Detect which cell encompasses the target text, then output its [x, y] center coordinate. 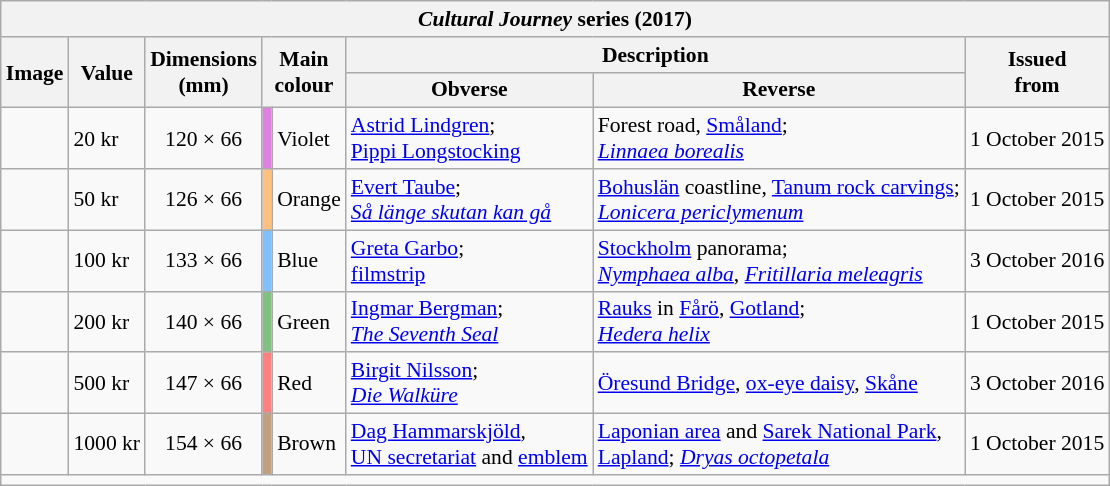
Evert Taube;Så länge skutan kan gå [470, 200]
147 × 66 [204, 382]
Laponian area and Sarek National Park,Lapland; Dryas octopetala [779, 444]
Blue [309, 260]
Rauks in Fårö, Gotland;Hedera helix [779, 322]
140 × 66 [204, 322]
Issuedfrom [1037, 72]
Obverse [470, 90]
Value [106, 72]
154 × 66 [204, 444]
Cultural Journey series (2017) [555, 19]
Dag Hammarskjöld,UN secretariat and emblem [470, 444]
50 kr [106, 200]
Greta Garbo;filmstrip [470, 260]
200 kr [106, 322]
Astrid Lindgren;Pippi Longstocking [470, 138]
100 kr [106, 260]
Dimensions(mm) [204, 72]
Violet [309, 138]
20 kr [106, 138]
Green [309, 322]
Description [656, 54]
Bohuslän coastline, Tanum rock carvings;Lonicera periclymenum [779, 200]
126 × 66 [204, 200]
1000 kr [106, 444]
Öresund Bridge, ox-eye daisy, Skåne [779, 382]
Maincolour [304, 72]
Forest road, Småland;Linnaea borealis [779, 138]
Brown [309, 444]
Red [309, 382]
Reverse [779, 90]
500 kr [106, 382]
Orange [309, 200]
Stockholm panorama;Nymphaea alba, Fritillaria meleagris [779, 260]
Image [35, 72]
120 × 66 [204, 138]
Ingmar Bergman;The Seventh Seal [470, 322]
Birgit Nilsson;Die Walküre [470, 382]
133 × 66 [204, 260]
